Determine the [x, y] coordinate at the center of the cell enclosing the given text.  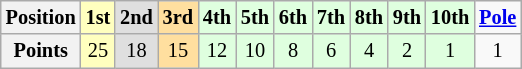
5th [255, 17]
8th [369, 17]
10 [255, 51]
Position [41, 17]
4th [217, 17]
6 [331, 51]
Pole [498, 17]
15 [178, 51]
8 [293, 51]
2nd [136, 17]
7th [331, 17]
6th [293, 17]
4 [369, 51]
Points [41, 51]
2 [407, 51]
18 [136, 51]
10th [450, 17]
3rd [178, 17]
25 [98, 51]
1st [98, 17]
12 [217, 51]
9th [407, 17]
